Capture the cell that displays the provided text and extract its (X, Y) central coordinate. 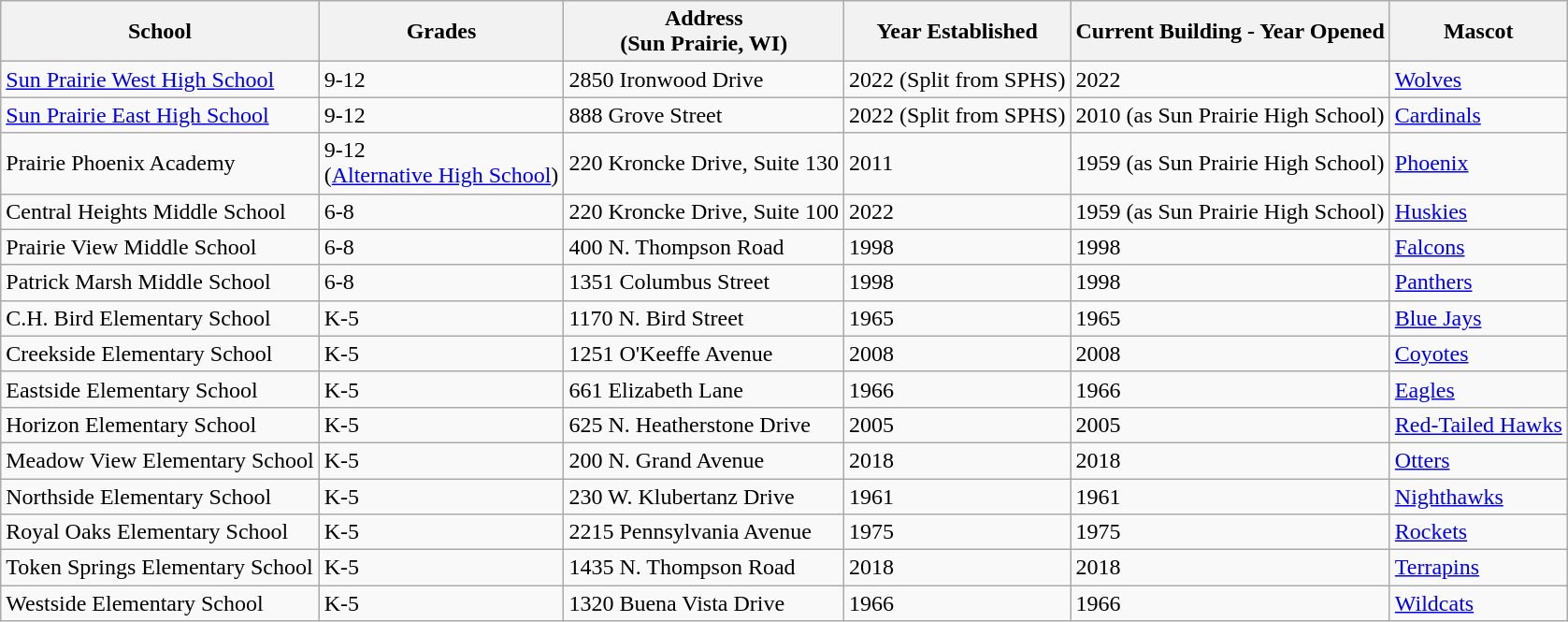
661 Elizabeth Lane (704, 389)
Patrick Marsh Middle School (160, 282)
Wolves (1478, 80)
Royal Oaks Elementary School (160, 532)
200 N. Grand Avenue (704, 460)
1251 O'Keeffe Avenue (704, 354)
Creekside Elementary School (160, 354)
220 Kroncke Drive, Suite 130 (704, 163)
Token Springs Elementary School (160, 568)
400 N. Thompson Road (704, 247)
888 Grove Street (704, 115)
2850 Ironwood Drive (704, 80)
Prairie Phoenix Academy (160, 163)
Panthers (1478, 282)
C.H. Bird Elementary School (160, 318)
Terrapins (1478, 568)
Rockets (1478, 532)
Sun Prairie West High School (160, 80)
Year Established (957, 32)
Central Heights Middle School (160, 211)
1170 N. Bird Street (704, 318)
Eastside Elementary School (160, 389)
Phoenix (1478, 163)
Mascot (1478, 32)
Prairie View Middle School (160, 247)
2215 Pennsylvania Avenue (704, 532)
Northside Elementary School (160, 497)
Address(Sun Prairie, WI) (704, 32)
Coyotes (1478, 354)
Cardinals (1478, 115)
Sun Prairie East High School (160, 115)
Westside Elementary School (160, 603)
Nighthawks (1478, 497)
Grades (441, 32)
230 W. Klubertanz Drive (704, 497)
Red-Tailed Hawks (1478, 425)
School (160, 32)
220 Kroncke Drive, Suite 100 (704, 211)
1351 Columbus Street (704, 282)
1320 Buena Vista Drive (704, 603)
9-12(Alternative High School) (441, 163)
Eagles (1478, 389)
Meadow View Elementary School (160, 460)
Huskies (1478, 211)
Blue Jays (1478, 318)
625 N. Heatherstone Drive (704, 425)
Otters (1478, 460)
2010 (as Sun Prairie High School) (1230, 115)
2011 (957, 163)
Wildcats (1478, 603)
1435 N. Thompson Road (704, 568)
Current Building - Year Opened (1230, 32)
Falcons (1478, 247)
Horizon Elementary School (160, 425)
